Search for the cell housing the specified text and yield its (X, Y) center coordinate. 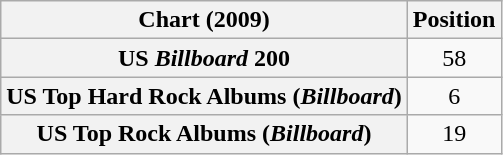
58 (454, 58)
US Top Hard Rock Albums (Billboard) (204, 96)
19 (454, 134)
6 (454, 96)
Position (454, 20)
Chart (2009) (204, 20)
US Billboard 200 (204, 58)
US Top Rock Albums (Billboard) (204, 134)
